Scan for the cell matching the given text and deliver its [x, y] coordinate at center. 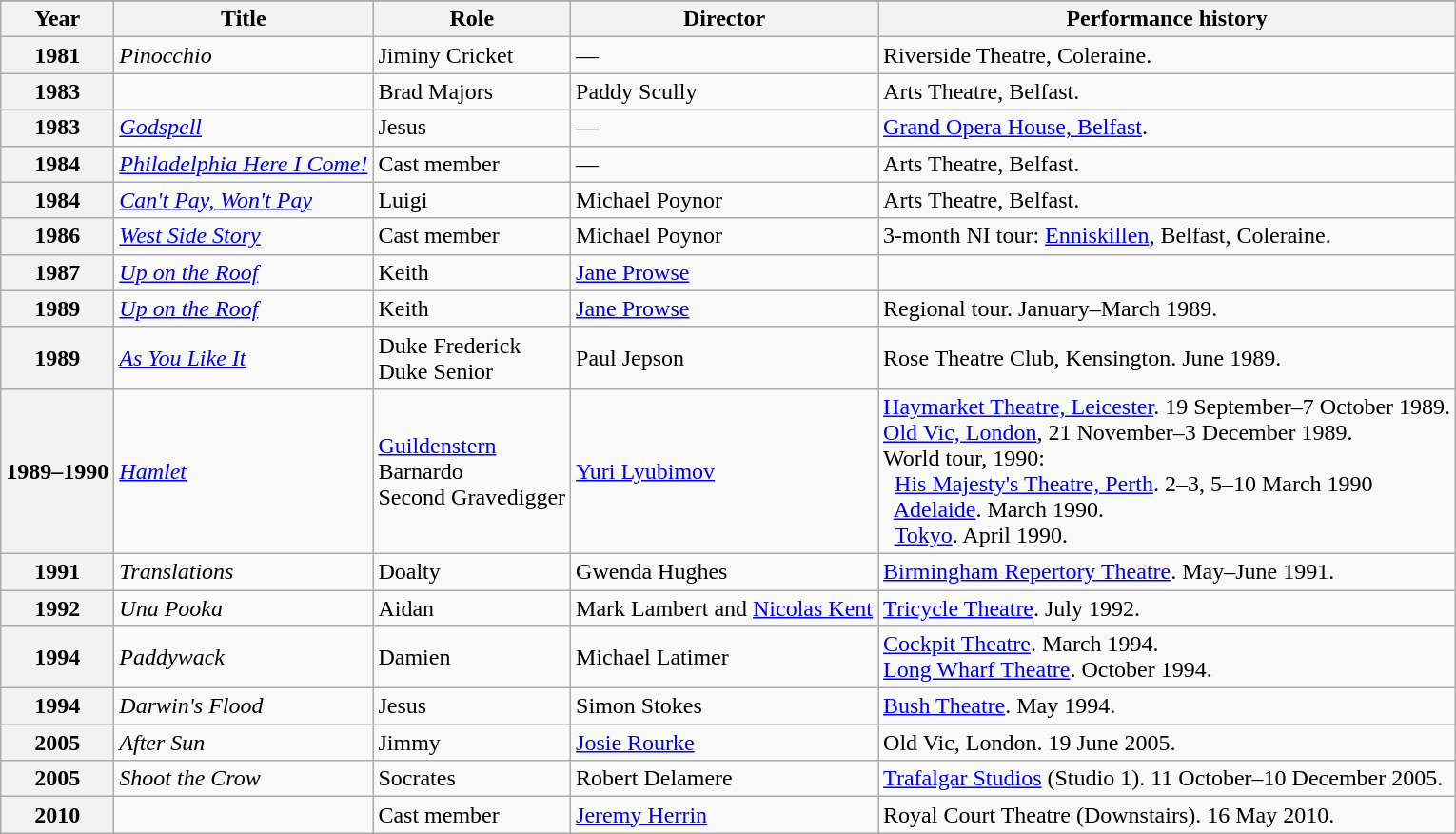
Shoot the Crow [244, 779]
Michael Latimer [725, 657]
As You Like It [244, 358]
Damien [472, 657]
Pinocchio [244, 55]
Una Pooka [244, 608]
Year [57, 19]
2010 [57, 815]
1986 [57, 236]
Regional tour. January–March 1989. [1167, 308]
GuildensternBarnardoSecond Gravedigger [472, 470]
Simon Stokes [725, 706]
Paddywack [244, 657]
Hamlet [244, 470]
Cockpit Theatre. March 1994.Long Wharf Theatre. October 1994. [1167, 657]
Duke FrederickDuke Senior [472, 358]
1987 [57, 272]
Rose Theatre Club, Kensington. June 1989. [1167, 358]
Royal Court Theatre (Downstairs). 16 May 2010. [1167, 815]
Luigi [472, 200]
1991 [57, 571]
Tricycle Theatre. July 1992. [1167, 608]
Socrates [472, 779]
Doalty [472, 571]
Jimmy [472, 743]
1989–1990 [57, 470]
Jiminy Cricket [472, 55]
Performance history [1167, 19]
Director [725, 19]
Aidan [472, 608]
Paddy Scully [725, 91]
Bush Theatre. May 1994. [1167, 706]
Darwin's Flood [244, 706]
1992 [57, 608]
Role [472, 19]
After Sun [244, 743]
Robert Delamere [725, 779]
Paul Jepson [725, 358]
Godspell [244, 128]
Translations [244, 571]
Gwenda Hughes [725, 571]
Josie Rourke [725, 743]
Yuri Lyubimov [725, 470]
West Side Story [244, 236]
Jeremy Herrin [725, 815]
Philadelphia Here I Come! [244, 164]
Old Vic, London. 19 June 2005. [1167, 743]
3-month NI tour: Enniskillen, Belfast, Coleraine. [1167, 236]
1981 [57, 55]
Birmingham Repertory Theatre. May–June 1991. [1167, 571]
Can't Pay, Won't Pay [244, 200]
Mark Lambert and Nicolas Kent [725, 608]
Riverside Theatre, Coleraine. [1167, 55]
Trafalgar Studios (Studio 1). 11 October–10 December 2005. [1167, 779]
Grand Opera House, Belfast. [1167, 128]
Title [244, 19]
Brad Majors [472, 91]
